Locate the cell with the specified text and output its (X, Y) center coordinate. 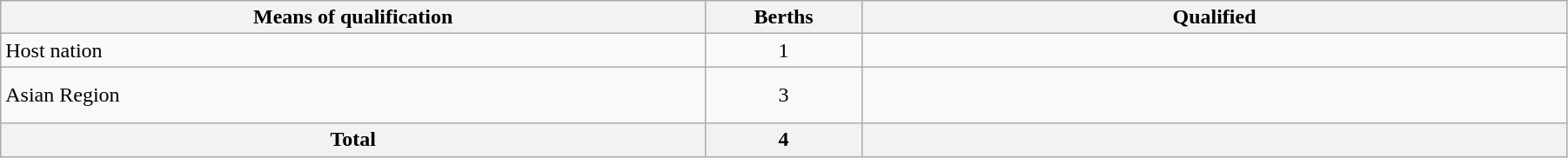
1 (784, 50)
4 (784, 140)
Total (353, 140)
Asian Region (353, 95)
3 (784, 95)
Qualified (1215, 17)
Berths (784, 17)
Host nation (353, 50)
Means of qualification (353, 17)
